Detect which cell encompasses the target text, then output its (X, Y) center coordinate. 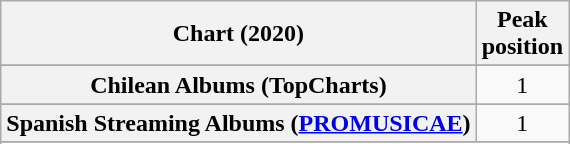
Chilean Albums (TopCharts) (238, 85)
Peakposition (522, 34)
Spanish Streaming Albums (PROMUSICAE) (238, 123)
Chart (2020) (238, 34)
